Detect which cell encompasses the target text, then output its (X, Y) center coordinate. 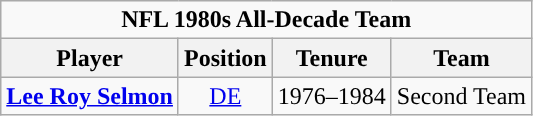
Tenure (332, 58)
Player (90, 58)
1976–1984 (332, 96)
DE (225, 96)
Team (461, 58)
Lee Roy Selmon (90, 96)
NFL 1980s All-Decade Team (266, 20)
Position (225, 58)
Second Team (461, 96)
